From the cell containing the given text, extract its center point as (X, Y) coordinate. 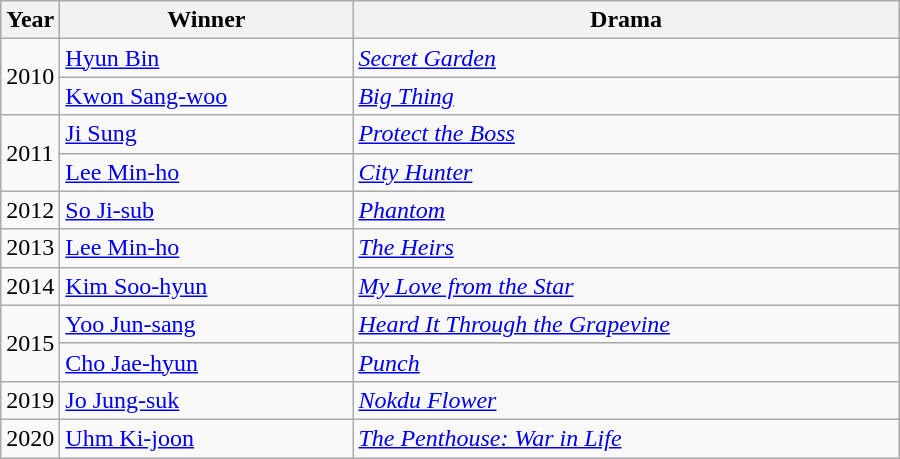
2010 (30, 77)
2012 (30, 210)
City Hunter (626, 172)
Protect the Boss (626, 134)
My Love from the Star (626, 286)
Uhm Ki-joon (206, 438)
Drama (626, 20)
Year (30, 20)
2019 (30, 400)
2014 (30, 286)
Yoo Jun-sang (206, 324)
Kwon Sang-woo (206, 96)
Big Thing (626, 96)
Nokdu Flower (626, 400)
Phantom (626, 210)
Secret Garden (626, 58)
2011 (30, 153)
2013 (30, 248)
Kim Soo-hyun (206, 286)
Heard It Through the Grapevine (626, 324)
Ji Sung (206, 134)
Winner (206, 20)
Punch (626, 362)
The Heirs (626, 248)
Cho Jae-hyun (206, 362)
Jo Jung-suk (206, 400)
The Penthouse: War in Life (626, 438)
Hyun Bin (206, 58)
So Ji-sub (206, 210)
2020 (30, 438)
2015 (30, 343)
